Capture the cell that displays the provided text and extract its (X, Y) central coordinate. 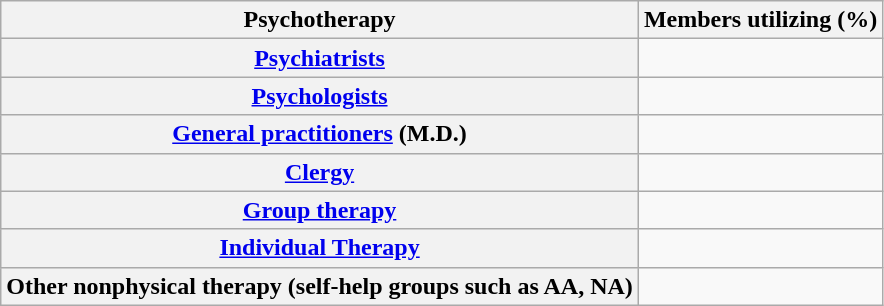
Group therapy (320, 210)
Psychotherapy (320, 20)
Psychiatrists (320, 58)
Other nonphysical therapy (self-help groups such as AA, NA) (320, 286)
Clergy (320, 172)
Psychologists (320, 96)
Individual Therapy (320, 248)
General practitioners (M.D.) (320, 134)
Members utilizing (%) (760, 20)
